Capture the cell that displays the provided text and extract its (x, y) central coordinate. 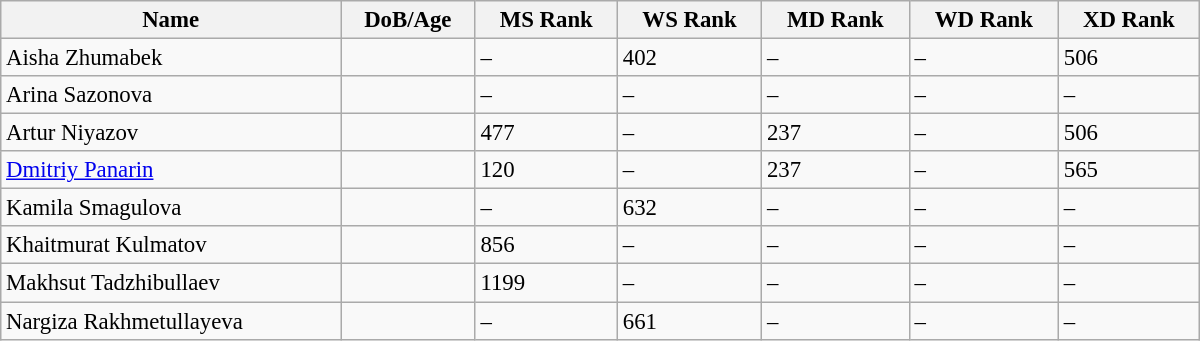
XD Rank (1130, 20)
Aisha Zhumabek (171, 58)
DoB/Age (408, 20)
402 (689, 58)
MD Rank (836, 20)
1199 (546, 283)
Khaitmurat Kulmatov (171, 245)
632 (689, 208)
Nargiza Rakhmetullayeva (171, 321)
565 (1130, 170)
Artur Niyazov (171, 133)
Dmitriy Panarin (171, 170)
120 (546, 170)
Name (171, 20)
Kamila Smagulova (171, 208)
661 (689, 321)
856 (546, 245)
Arina Sazonova (171, 95)
WS Rank (689, 20)
477 (546, 133)
Makhsut Tadzhibullaev (171, 283)
WD Rank (984, 20)
MS Rank (546, 20)
